Scan for the cell matching the given text and deliver its [x, y] coordinate at center. 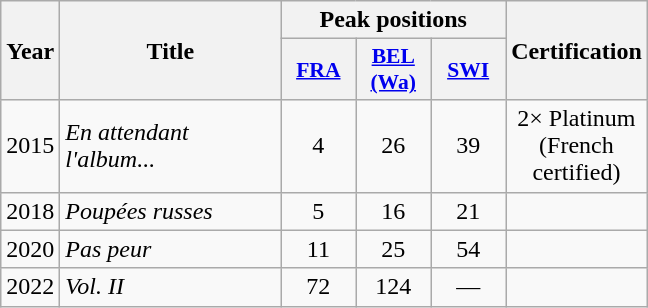
16 [394, 211]
21 [468, 211]
SWI [468, 70]
FRA [318, 70]
2020 [30, 249]
39 [468, 146]
Year [30, 50]
2015 [30, 146]
54 [468, 249]
— [468, 287]
11 [318, 249]
2× Platinum (French certified) [577, 146]
BEL (Wa) [394, 70]
Peak positions [394, 20]
124 [394, 287]
2018 [30, 211]
Certification [577, 50]
2022 [30, 287]
En attendant l'album... [170, 146]
Vol. II [170, 287]
Pas peur [170, 249]
25 [394, 249]
5 [318, 211]
26 [394, 146]
72 [318, 287]
Poupées russes [170, 211]
Title [170, 50]
4 [318, 146]
